Output the (x, y) coordinate of the center of the cell containing the given text.  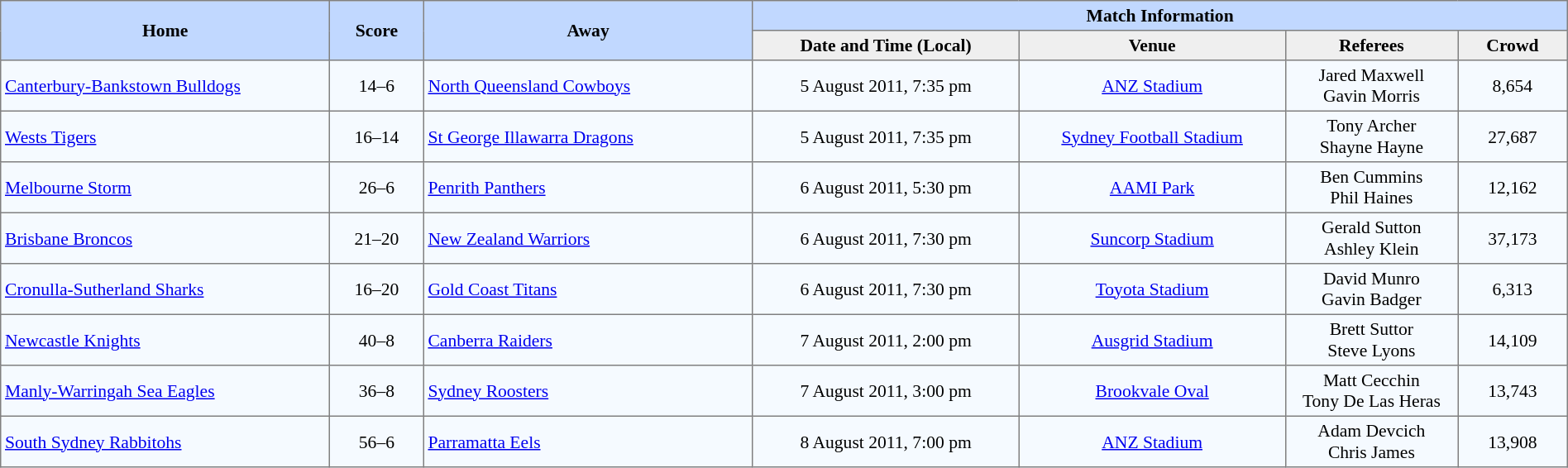
Jared MaxwellGavin Morris (1371, 86)
7 August 2011, 2:00 pm (886, 340)
26–6 (377, 188)
Canberra Raiders (588, 340)
14,109 (1513, 340)
13,743 (1513, 391)
40–8 (377, 340)
Wests Tigers (165, 136)
Venue (1152, 45)
Score (377, 31)
8 August 2011, 7:00 pm (886, 442)
12,162 (1513, 188)
Brookvale Oval (1152, 391)
Penrith Panthers (588, 188)
Melbourne Storm (165, 188)
Gerald SuttonAshley Klein (1371, 238)
Ben CumminsPhil Haines (1371, 188)
Toyota Stadium (1152, 289)
Tony ArcherShayne Hayne (1371, 136)
6 August 2011, 5:30 pm (886, 188)
Match Information (1159, 16)
8,654 (1513, 86)
Ausgrid Stadium (1152, 340)
Date and Time (Local) (886, 45)
North Queensland Cowboys (588, 86)
Suncorp Stadium (1152, 238)
AAMI Park (1152, 188)
Away (588, 31)
Matt Cecchin Tony De Las Heras (1371, 391)
37,173 (1513, 238)
21–20 (377, 238)
16–14 (377, 136)
Brett Suttor Steve Lyons (1371, 340)
Adam DevcichChris James (1371, 442)
St George Illawarra Dragons (588, 136)
David MunroGavin Badger (1371, 289)
Gold Coast Titans (588, 289)
16–20 (377, 289)
Manly-Warringah Sea Eagles (165, 391)
27,687 (1513, 136)
Sydney Football Stadium (1152, 136)
Cronulla-Sutherland Sharks (165, 289)
14–6 (377, 86)
7 August 2011, 3:00 pm (886, 391)
Sydney Roosters (588, 391)
56–6 (377, 442)
Parramatta Eels (588, 442)
South Sydney Rabbitohs (165, 442)
Canterbury-Bankstown Bulldogs (165, 86)
Crowd (1513, 45)
13,908 (1513, 442)
New Zealand Warriors (588, 238)
Home (165, 31)
36–8 (377, 391)
Referees (1371, 45)
6,313 (1513, 289)
Newcastle Knights (165, 340)
Brisbane Broncos (165, 238)
